Find where the given text appears and provide that cell's center as [x, y] coordinate. 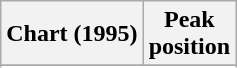
Chart (1995) [72, 34]
Peakposition [189, 34]
